Output the (X, Y) coordinate of the center of the cell containing the given text.  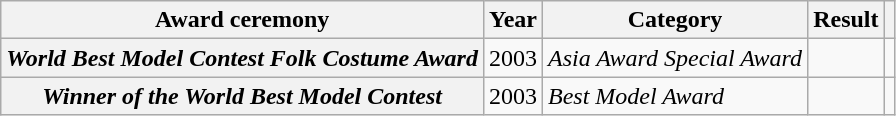
Result (846, 20)
Best Model Award (676, 96)
Asia Award Special Award (676, 58)
Category (676, 20)
Award ceremony (242, 20)
World Best Model Contest Folk Costume Award (242, 58)
Winner of the World Best Model Contest (242, 96)
Year (512, 20)
